Identify which cell holds the provided text, then report its (X, Y) central coordinate. 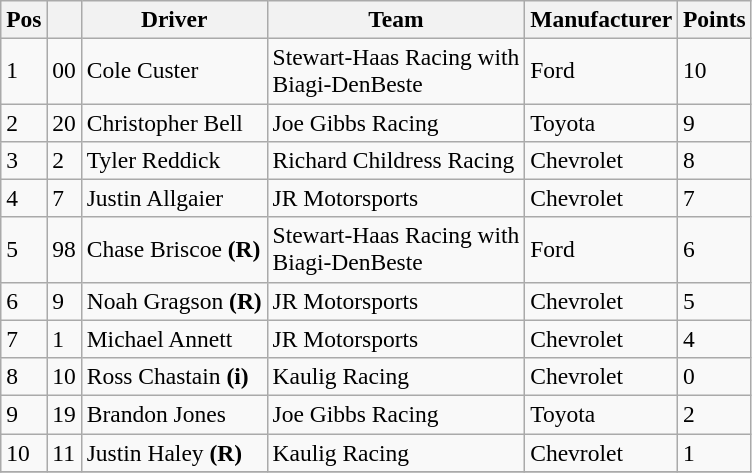
Chase Briscoe (R) (174, 250)
Driver (174, 19)
20 (64, 122)
19 (64, 414)
Richard Childress Racing (396, 160)
Team (396, 19)
Pos (24, 19)
Michael Annett (174, 339)
Points (715, 19)
Justin Allgaier (174, 198)
00 (64, 70)
Justin Haley (R) (174, 452)
Noah Gragson (R) (174, 301)
98 (64, 250)
3 (24, 160)
Christopher Bell (174, 122)
Tyler Reddick (174, 160)
Ross Chastain (i) (174, 376)
Brandon Jones (174, 414)
0 (715, 376)
Manufacturer (602, 19)
11 (64, 452)
Cole Custer (174, 70)
